From the cell containing the given text, extract its center point as (X, Y) coordinate. 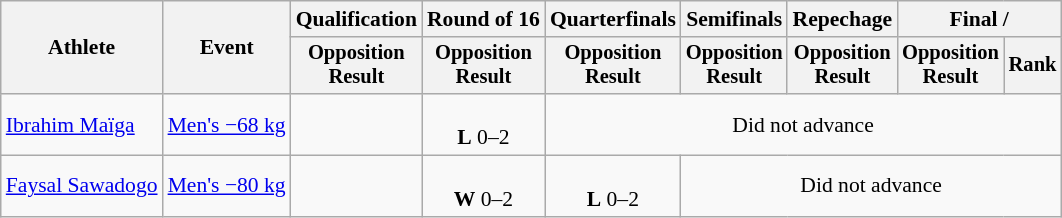
Men's −68 kg (227, 124)
Round of 16 (484, 19)
Ibrahim Maïga (82, 124)
Semifinals (734, 19)
Athlete (82, 48)
Repechage (842, 19)
Event (227, 48)
Men's −80 kg (227, 186)
Faysal Sawadogo (82, 186)
W 0–2 (484, 186)
Rank (1033, 66)
Quarterfinals (613, 19)
Qualification (356, 19)
Final / (979, 19)
